Return (x, y) of the center of cell containing provided text 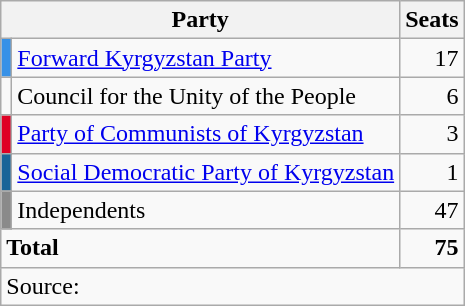
75 (432, 248)
Forward Kyrgyzstan Party (206, 58)
Seats (432, 20)
Source: (232, 286)
Party of Communists of Kyrgyzstan (206, 134)
17 (432, 58)
Independents (206, 210)
3 (432, 134)
1 (432, 172)
47 (432, 210)
Party (200, 20)
Total (200, 248)
6 (432, 96)
Social Democratic Party of Kyrgyzstan (206, 172)
Council for the Unity of the People (206, 96)
